From the cell containing the given text, extract its center point as [x, y] coordinate. 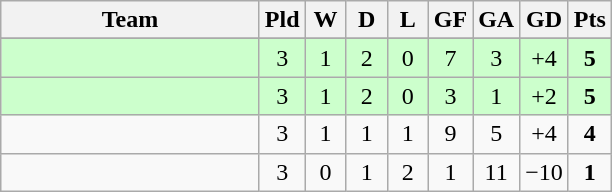
GA [496, 20]
11 [496, 172]
9 [450, 134]
−10 [544, 172]
Team [130, 20]
D [366, 20]
L [408, 20]
7 [450, 58]
GD [544, 20]
4 [590, 134]
GF [450, 20]
+2 [544, 96]
Pld [282, 20]
W [326, 20]
Pts [590, 20]
